For the text-containing cell, return its midpoint in [x, y] coordinate format. 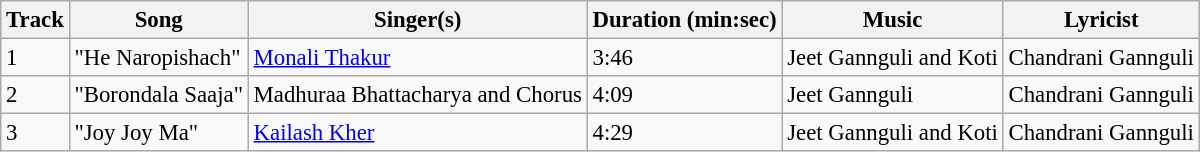
Kailash Kher [418, 133]
Track [35, 20]
3:46 [684, 58]
Monali Thakur [418, 58]
3 [35, 133]
"Joy Joy Ma" [158, 133]
Jeet Gannguli [892, 95]
1 [35, 58]
Duration (min:sec) [684, 20]
Madhuraa Bhattacharya and Chorus [418, 95]
Song [158, 20]
Singer(s) [418, 20]
Music [892, 20]
"Borondala Saaja" [158, 95]
4:09 [684, 95]
4:29 [684, 133]
Lyricist [1101, 20]
"He Naropishach" [158, 58]
2 [35, 95]
